From the cell containing the given text, extract its center point as [X, Y] coordinate. 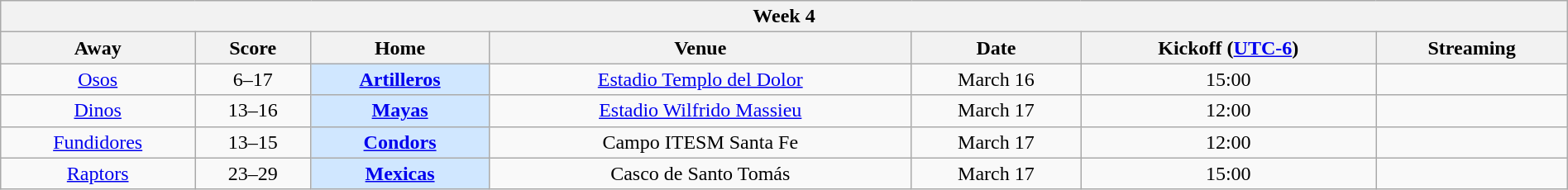
Home [400, 48]
23–29 [253, 173]
Mexicas [400, 173]
Score [253, 48]
6–17 [253, 79]
Casco de Santo Tomás [700, 173]
Raptors [98, 173]
13–16 [253, 111]
Week 4 [784, 17]
13–15 [253, 142]
Kickoff (UTC-6) [1229, 48]
Dinos [98, 111]
Venue [700, 48]
Osos [98, 79]
Artilleros [400, 79]
Estadio Wilfrido Massieu [700, 111]
March 16 [996, 79]
Fundidores [98, 142]
Date [996, 48]
Estadio Templo del Dolor [700, 79]
Condors [400, 142]
Mayas [400, 111]
Away [98, 48]
Campo ITESM Santa Fe [700, 142]
Streaming [1472, 48]
